Pinpoint the cell where the given text exists, returning its (x, y) midpoint coordinate. 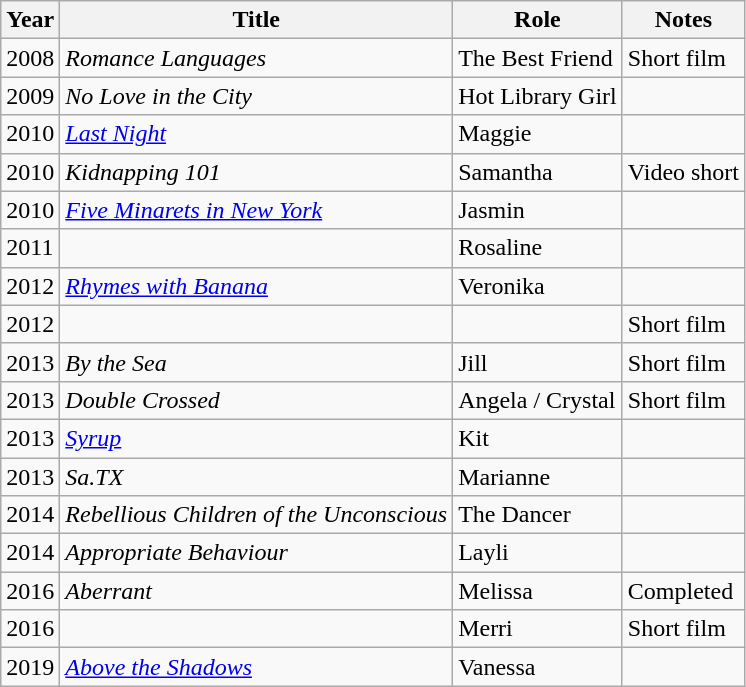
Year (30, 20)
Title (256, 20)
Appropriate Behaviour (256, 553)
No Love in the City (256, 96)
2009 (30, 96)
Merri (538, 629)
Veronika (538, 286)
Marianne (538, 477)
Rosaline (538, 248)
Syrup (256, 438)
Hot Library Girl (538, 96)
The Best Friend (538, 58)
Melissa (538, 591)
2008 (30, 58)
Rhymes with Banana (256, 286)
Angela / Crystal (538, 400)
The Dancer (538, 515)
Above the Shadows (256, 667)
Role (538, 20)
Jasmin (538, 210)
2019 (30, 667)
Double Crossed (256, 400)
Kit (538, 438)
Rebellious Children of the Unconscious (256, 515)
Vanessa (538, 667)
Maggie (538, 134)
Five Minarets in New York (256, 210)
Last Night (256, 134)
Samantha (538, 172)
Kidnapping 101 (256, 172)
Layli (538, 553)
Sa.TX (256, 477)
2011 (30, 248)
By the Sea (256, 362)
Notes (683, 20)
Aberrant (256, 591)
Romance Languages (256, 58)
Completed (683, 591)
Video short (683, 172)
Jill (538, 362)
